Return the [X, Y] coordinate for the center point of the cell that contains the specified text.  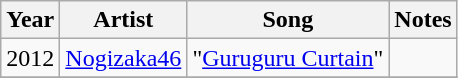
Artist [124, 20]
2012 [30, 58]
Song [288, 20]
Notes [423, 20]
Nogizaka46 [124, 58]
"Guruguru Curtain" [288, 58]
Year [30, 20]
